Determine the [x, y] coordinate at the center of the cell enclosing the given text.  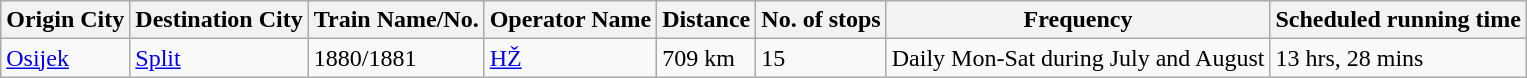
Frequency [1078, 20]
Split [219, 58]
Destination City [219, 20]
HŽ [570, 58]
Daily Mon-Sat during July and August [1078, 58]
13 hrs, 28 mins [1398, 58]
Scheduled running time [1398, 20]
Distance [706, 20]
15 [821, 58]
Osijek [66, 58]
No. of stops [821, 20]
709 km [706, 58]
Operator Name [570, 20]
1880/1881 [396, 58]
Origin City [66, 20]
Train Name/No. [396, 20]
